Extract the [X, Y] coordinate from the center of the cell holding the provided text.  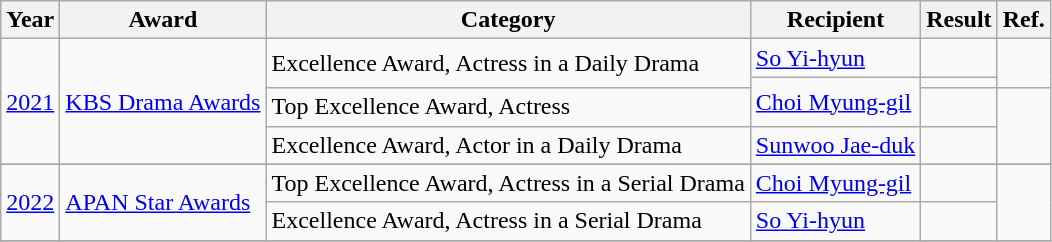
Top Excellence Award, Actress in a Serial Drama [508, 183]
Excellence Award, Actress in a Daily Drama [508, 64]
Category [508, 20]
Excellence Award, Actress in a Serial Drama [508, 221]
Ref. [1024, 20]
Top Excellence Award, Actress [508, 107]
Excellence Award, Actor in a Daily Drama [508, 145]
Award [163, 20]
Recipient [835, 20]
APAN Star Awards [163, 202]
2022 [30, 202]
2021 [30, 102]
KBS Drama Awards [163, 102]
Result [959, 20]
Year [30, 20]
Sunwoo Jae-duk [835, 145]
